For the text-containing cell, return its midpoint in (X, Y) coordinate format. 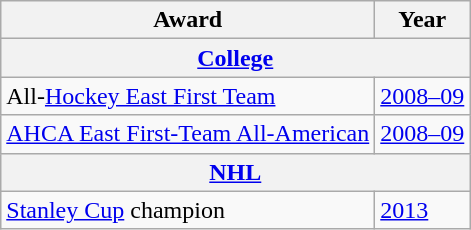
College (236, 58)
Year (422, 20)
Stanley Cup champion (188, 210)
NHL (236, 172)
2013 (422, 210)
Award (188, 20)
AHCA East First-Team All-American (188, 134)
All-Hockey East First Team (188, 96)
